Search for the cell housing the specified text and yield its (X, Y) center coordinate. 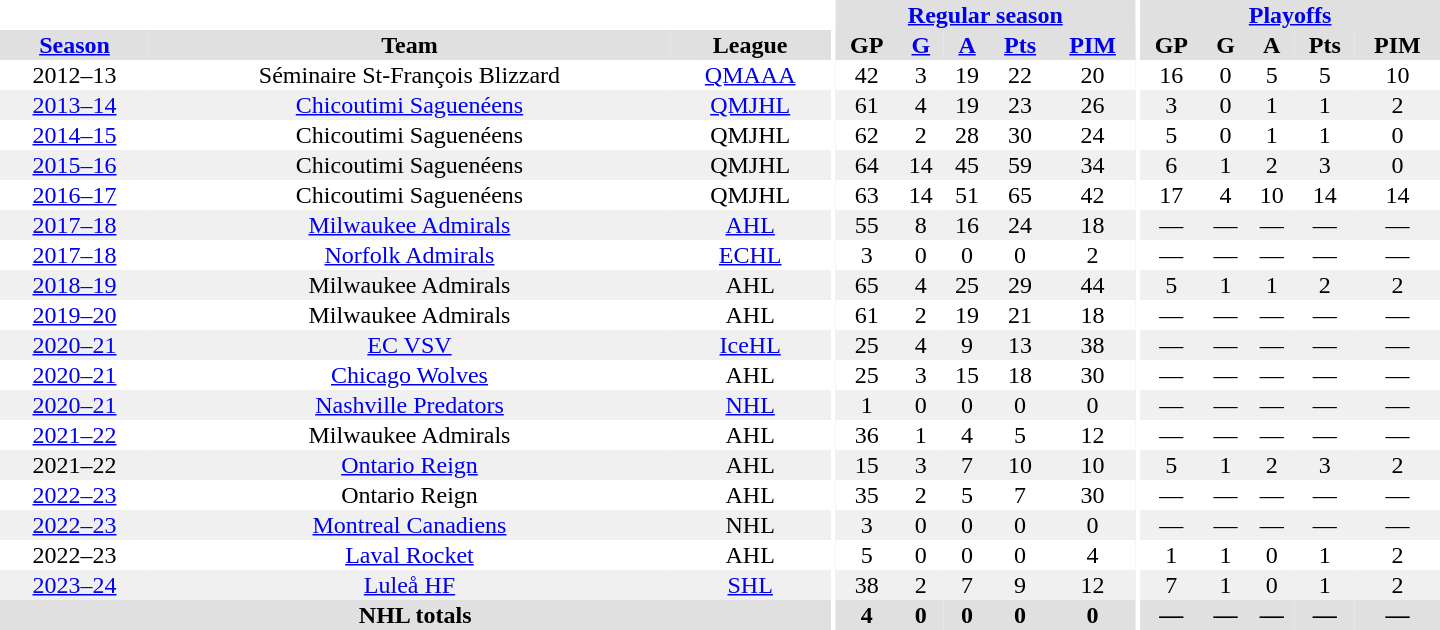
Laval Rocket (410, 555)
34 (1092, 165)
Nashville Predators (410, 405)
EC VSV (410, 345)
2012–13 (74, 75)
51 (967, 195)
28 (967, 135)
29 (1020, 285)
6 (1171, 165)
Séminaire St-François Blizzard (410, 75)
ECHL (750, 255)
13 (1020, 345)
63 (867, 195)
Regular season (986, 15)
2015–16 (74, 165)
45 (967, 165)
62 (867, 135)
59 (1020, 165)
35 (867, 495)
Norfolk Admirals (410, 255)
2018–19 (74, 285)
League (750, 45)
36 (867, 435)
2014–15 (74, 135)
IceHL (750, 345)
QMAAA (750, 75)
Chicago Wolves (410, 375)
22 (1020, 75)
20 (1092, 75)
2019–20 (74, 315)
8 (921, 225)
26 (1092, 105)
Playoffs (1290, 15)
SHL (750, 585)
Team (410, 45)
2013–14 (74, 105)
2016–17 (74, 195)
Season (74, 45)
23 (1020, 105)
NHL totals (415, 615)
17 (1171, 195)
Luleå HF (410, 585)
2023–24 (74, 585)
64 (867, 165)
55 (867, 225)
21 (1020, 315)
44 (1092, 285)
Montreal Canadiens (410, 525)
